Capture the cell that displays the provided text and extract its (X, Y) central coordinate. 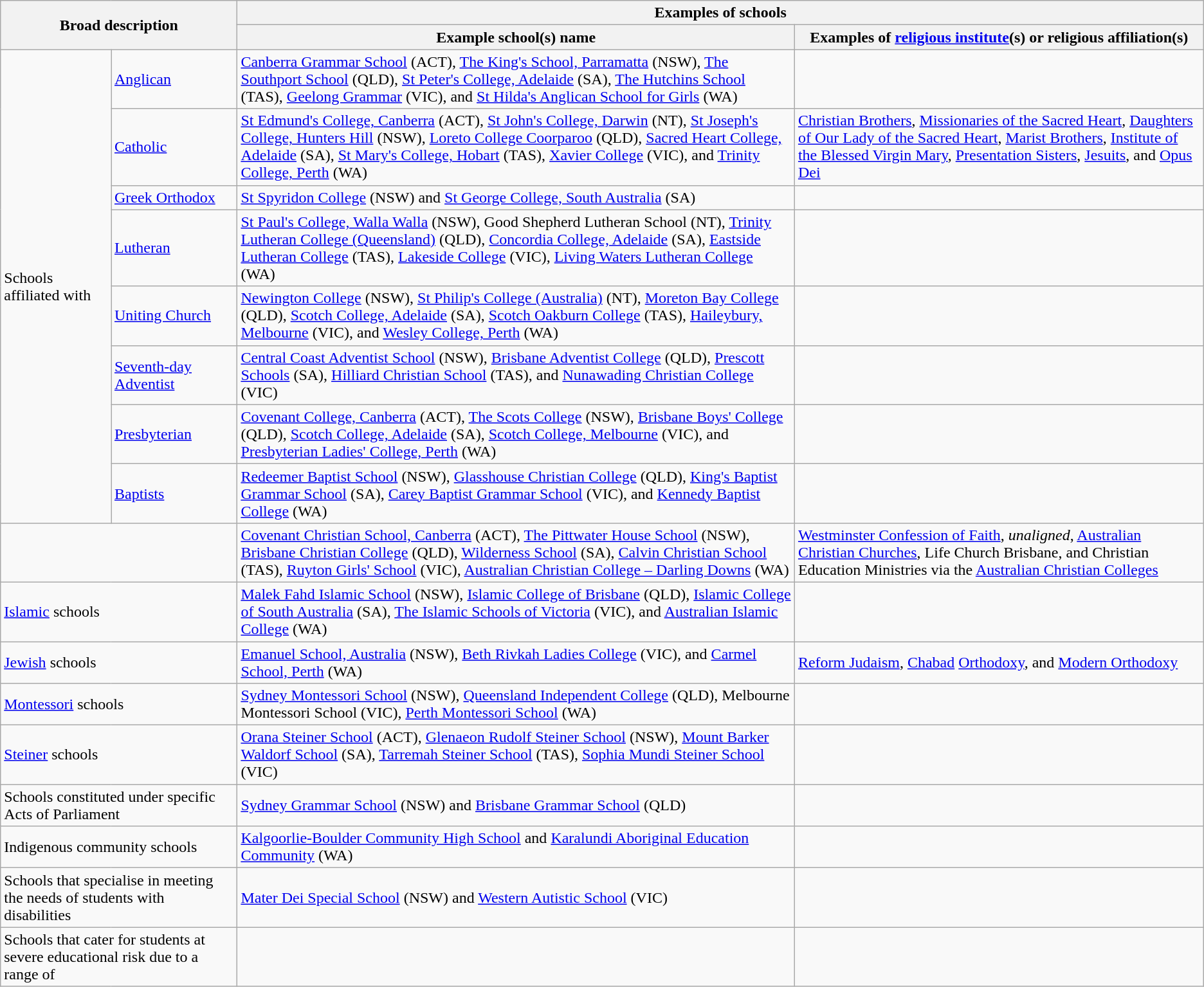
Uniting Church (174, 316)
Schools that specialise in meeting the needs of students with disabilities (119, 898)
Emanuel School, Australia (NSW), Beth Rivkah Ladies College (VIC), and Carmel School, Perth (WA) (516, 662)
Anglican (174, 79)
Schools constituted under specificActs of Parliament (119, 805)
Catholic (174, 147)
Schools affiliated with (56, 286)
Sydney Montessori School (NSW), Queensland Independent College (QLD), Melbourne Montessori School (VIC), Perth Montessori School (WA) (516, 705)
Sydney Grammar School (NSW) and Brisbane Grammar School (QLD) (516, 805)
Broad description (119, 25)
Steiner schools (119, 755)
Examples of schools (720, 13)
Example school(s) name (516, 37)
Examples of religious institute(s) or religious affiliation(s) (999, 37)
Kalgoorlie-Boulder Community High School and Karalundi Aboriginal Education Community (WA) (516, 847)
Indigenous community schools (119, 847)
Jewish schools (119, 662)
Greek Orthodox (174, 197)
Montessori schools (119, 705)
Baptists (174, 493)
Seventh-day Adventist (174, 375)
Islamic schools (119, 611)
Lutheran (174, 248)
Presbyterian (174, 434)
St Spyridon College (NSW) and St George College, South Australia (SA) (516, 197)
Reform Judaism, Chabad Orthodoxy, and Modern Orthodoxy (999, 662)
Mater Dei Special School (NSW) and Western Autistic School (VIC) (516, 898)
Schools that cater for students at severe educational risk due to a range of (119, 957)
